From the cell containing the given text, extract its center point as (X, Y) coordinate. 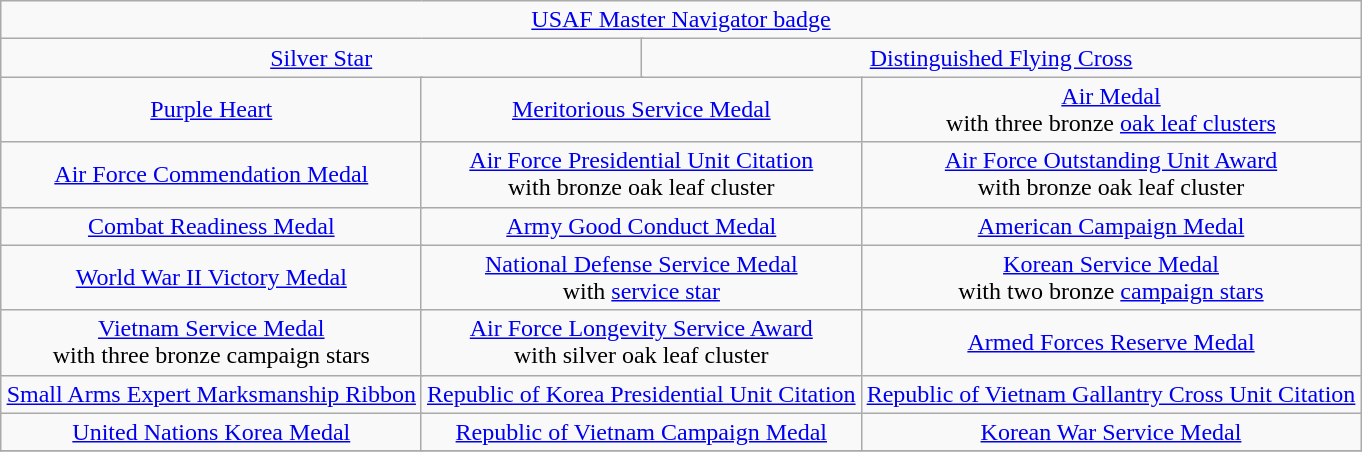
Republic of Korea Presidential Unit Citation (641, 394)
Air Medalwith three bronze oak leaf clusters (1111, 110)
Distinguished Flying Cross (1001, 58)
Army Good Conduct Medal (641, 226)
Armed Forces Reserve Medal (1111, 342)
Small Arms Expert Marksmanship Ribbon (211, 394)
Republic of Vietnam Gallantry Cross Unit Citation (1111, 394)
American Campaign Medal (1111, 226)
Vietnam Service Medalwith three bronze campaign stars (211, 342)
Combat Readiness Medal (211, 226)
Air Force Presidential Unit Citationwith bronze oak leaf cluster (641, 174)
Republic of Vietnam Campaign Medal (641, 432)
Air Force Commendation Medal (211, 174)
National Defense Service Medalwith service star (641, 278)
Meritorious Service Medal (641, 110)
USAF Master Navigator badge (681, 20)
Air Force Longevity Service Awardwith silver oak leaf cluster (641, 342)
Korean War Service Medal (1111, 432)
Korean Service Medalwith two bronze campaign stars (1111, 278)
Purple Heart (211, 110)
United Nations Korea Medal (211, 432)
Silver Star (321, 58)
Air Force Outstanding Unit Awardwith bronze oak leaf cluster (1111, 174)
World War II Victory Medal (211, 278)
